Locate the cell with the specified text and output its (X, Y) center coordinate. 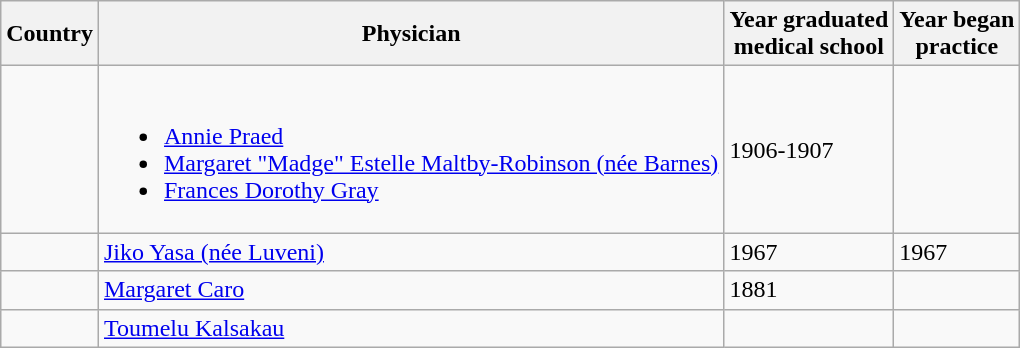
1906-1907 (809, 150)
1881 (809, 290)
Annie PraedMargaret "Madge" Estelle Maltby-Robinson (née Barnes)Frances Dorothy Gray (410, 150)
Jiko Yasa (née Luveni) (410, 252)
Year beganpractice (957, 34)
Physician (410, 34)
Margaret Caro (410, 290)
Toumelu Kalsakau (410, 328)
Year graduatedmedical school (809, 34)
Country (50, 34)
